Extract the (X, Y) coordinate from the center of the cell holding the provided text.  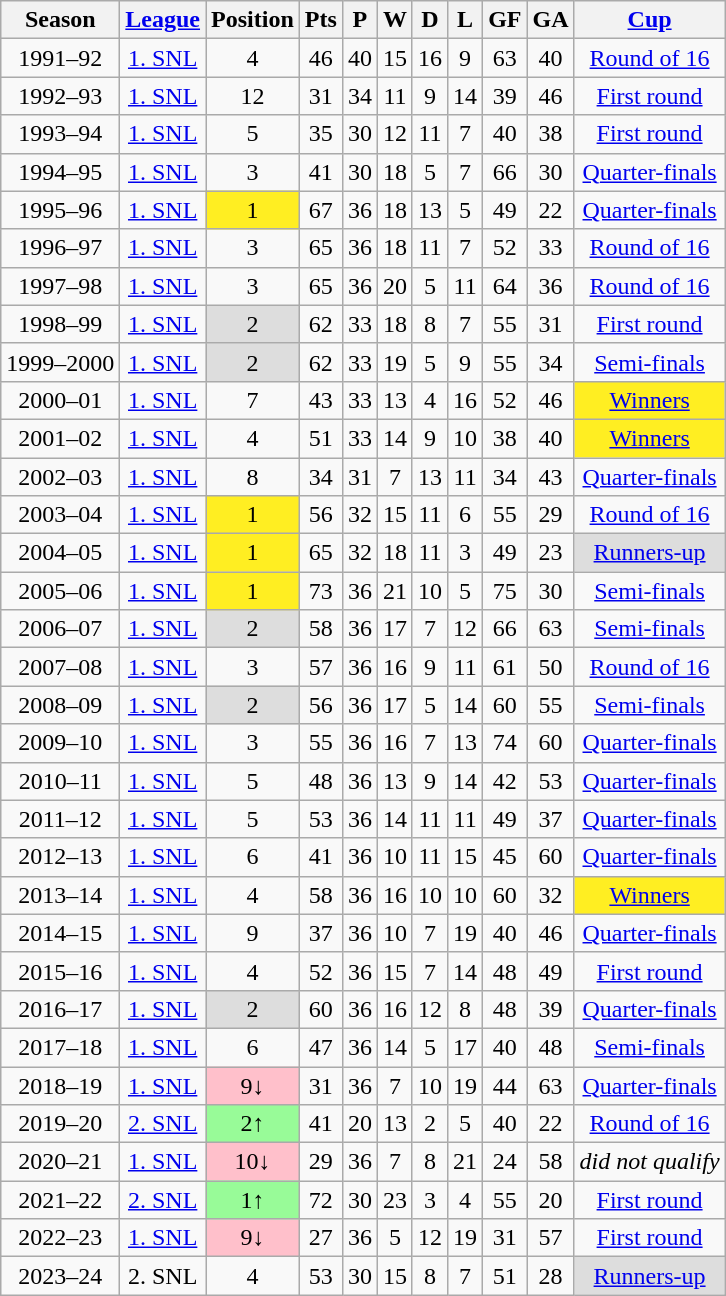
2000–01 (60, 400)
72 (320, 1200)
28 (550, 1276)
Season (60, 20)
2013–14 (60, 895)
2021–22 (60, 1200)
2019–20 (60, 1124)
75 (505, 591)
2018–19 (60, 1085)
27 (320, 1238)
1↑ (253, 1200)
2023–24 (60, 1276)
2005–06 (60, 591)
Cup (650, 20)
2001–02 (60, 438)
2007–08 (60, 667)
2004–05 (60, 553)
45 (505, 857)
2020–21 (60, 1162)
1993–94 (60, 134)
2008–09 (60, 705)
1991–92 (60, 58)
73 (320, 591)
10↓ (253, 1162)
1994–95 (60, 172)
1996–97 (60, 248)
2003–04 (60, 515)
2009–10 (60, 743)
2016–17 (60, 1009)
2022–23 (60, 1238)
1995–96 (60, 210)
1999–2000 (60, 362)
D (430, 20)
GA (550, 20)
2↑ (253, 1124)
Position (253, 20)
2014–15 (60, 933)
2006–07 (60, 629)
74 (505, 743)
2011–12 (60, 819)
2017–18 (60, 1047)
24 (505, 1162)
W (394, 20)
1998–99 (60, 324)
42 (505, 781)
44 (505, 1085)
47 (320, 1047)
67 (320, 210)
2015–16 (60, 971)
Pts (320, 20)
did not qualify (650, 1162)
2010–11 (60, 781)
League (163, 20)
61 (505, 667)
2002–03 (60, 477)
35 (320, 134)
GF (505, 20)
64 (505, 286)
50 (550, 667)
2012–13 (60, 857)
1992–93 (60, 96)
P (360, 20)
1997–98 (60, 286)
L (466, 20)
